Provide the [x, y] coordinate of the cell's center where the given text is located.  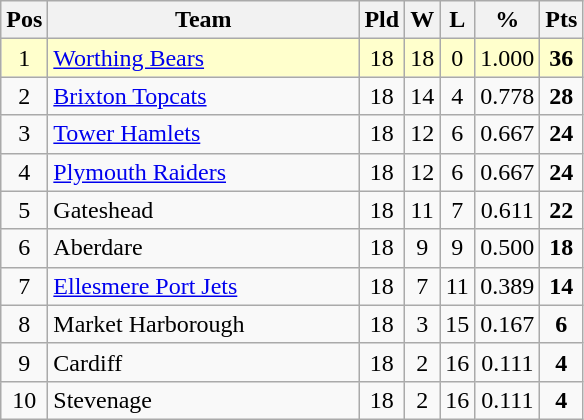
28 [562, 96]
Brixton Topcats [204, 96]
0.500 [508, 248]
W [422, 20]
Plymouth Raiders [204, 172]
Team [204, 20]
Market Harborough [204, 324]
Pos [24, 20]
Pts [562, 20]
1.000 [508, 58]
36 [562, 58]
8 [24, 324]
Ellesmere Port Jets [204, 286]
15 [458, 324]
0 [458, 58]
Aberdare [204, 248]
Tower Hamlets [204, 134]
Pld [382, 20]
0.611 [508, 210]
Gateshead [204, 210]
1 [24, 58]
0.389 [508, 286]
L [458, 20]
10 [24, 400]
% [508, 20]
Worthing Bears [204, 58]
0.167 [508, 324]
Stevenage [204, 400]
22 [562, 210]
5 [24, 210]
Cardiff [204, 362]
0.778 [508, 96]
